Pinpoint the cell where the given text exists, returning its (x, y) midpoint coordinate. 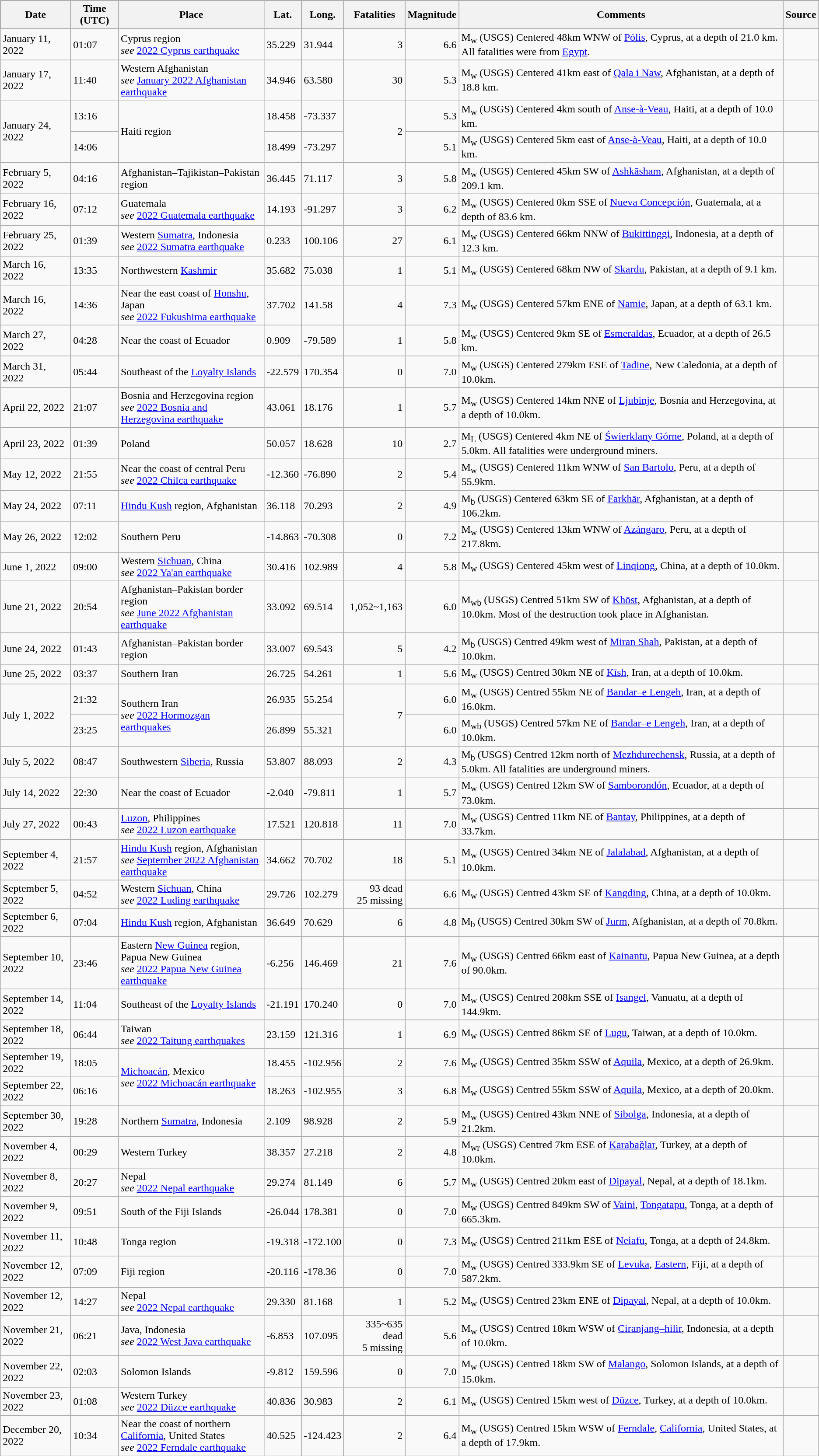
Mwr (USGS) Centred 7km ESE of Karabağlar, Turkey, at a depth of 10.0km. (621, 1152)
146.469 (323, 963)
4.2 (432, 648)
Mw (USGS) Centred 849km SW of Vaini, Tongatapu, Tonga, at a depth of 665.3km. (621, 1212)
-19.318 (283, 1242)
81.168 (323, 1302)
4.3 (432, 762)
-26.044 (283, 1212)
07:11 (94, 506)
38.357 (283, 1152)
November 22, 2022 (36, 1372)
00:29 (94, 1152)
Mw (USGS) Centred 86km SE of Lugu, Taiwan, at a depth of 10.0km. (621, 1034)
6.4 (432, 1436)
South of the Fiji Islands (191, 1212)
00:43 (94, 824)
March 27, 2022 (36, 340)
11:40 (94, 80)
10:34 (94, 1436)
71.117 (323, 178)
November 9, 2022 (36, 1212)
12:02 (94, 537)
21:57 (94, 860)
May 24, 2022 (36, 506)
14:27 (94, 1302)
102.989 (323, 567)
69.543 (323, 648)
Place (191, 15)
Mw (USGS) Centered 57km ENE of Namie, Japan, at a depth of 63.1 km. (621, 305)
36.118 (283, 506)
07:09 (94, 1272)
4.9 (432, 506)
September 19, 2022 (36, 1063)
September 4, 2022 (36, 860)
55.254 (323, 699)
-21.191 (283, 1004)
06:44 (94, 1034)
335~635 dead5 missing (374, 1336)
-73.297 (323, 147)
0.233 (283, 241)
Date (36, 15)
06:16 (94, 1091)
6.2 (432, 209)
21 (374, 963)
43.061 (283, 408)
Afghanistan–Pakistan border regionsee June 2022 Afghanistan earthquake (191, 607)
September 18, 2022 (36, 1034)
Michoacán, Mexicosee 2022 Michoacán earthquake (191, 1077)
January 17, 2022 (36, 80)
-20.116 (283, 1272)
55.321 (323, 730)
22:30 (94, 793)
Mw (USGS) Centred 11km NE of Bantay, Philippines, at a depth of 33.7km. (621, 824)
January 11, 2022 (36, 45)
102.279 (323, 894)
20:27 (94, 1182)
03:37 (94, 674)
April 23, 2022 (36, 443)
Fatalities (374, 15)
Mb (USGS) Centered 63km SE of Farkhār, Afghanistan, at a depth of 106.2km. (621, 506)
Mw (USGS) Centred 66km east of Kainantu, Papua New Guinea, at a depth of 90.0km. (621, 963)
February 25, 2022 (36, 241)
Mw (USGS) Centered 68km NW of Skardu, Pakistan, at a depth of 9.1 km. (621, 270)
10 (374, 443)
19:28 (94, 1121)
November 8, 2022 (36, 1182)
Afghanistan–Pakistan border region (191, 648)
06:21 (94, 1336)
-6.853 (283, 1336)
18.263 (283, 1091)
05:44 (94, 372)
04:16 (94, 178)
September 10, 2022 (36, 963)
Eastern New Guinea region, Papua New Guineasee 2022 Papua New Guinea earthquake (191, 963)
98.928 (323, 1121)
Afghanistan–Tajikistan–Pakistan region (191, 178)
November 23, 2022 (36, 1401)
18 (374, 860)
21:07 (94, 408)
July 5, 2022 (36, 762)
7.2 (432, 537)
33.092 (283, 607)
-172.100 (323, 1242)
18.499 (283, 147)
September 22, 2022 (36, 1091)
September 6, 2022 (36, 923)
23:46 (94, 963)
Source (801, 15)
Time (UTC) (94, 15)
170.354 (323, 372)
Mw (USGS) Centered 0km SSE of Nueva Concepción, Guatemala, at a depth of 83.6 km. (621, 209)
Southern Iran (191, 674)
Mw (USGS) Centred 23km ENE of Dipayal, Nepal, at a depth of 10.0km. (621, 1302)
27 (374, 241)
ML (USGS) Centered 4km NE of Świerklany Górne, Poland, at a depth of 5.0km. All fatalities were underground miners. (621, 443)
100.106 (323, 241)
September 14, 2022 (36, 1004)
-2.040 (283, 793)
Mw (USGS) Centered 41km east of Qala i Naw, Afghanistan, at a depth of 18.8 km. (621, 80)
75.038 (323, 270)
Mw (USGS) Centred 34km NE of Jalalabad, Afghanistan, at a depth of 10.0km. (621, 860)
Mw (USGS) Centred 55km SSW of Aquila, Mexico, at a depth of 20.0km. (621, 1091)
Mw (USGS) Centered 66km NNW of Bukittinggi, Indonesia, at a depth of 12.3 km. (621, 241)
30.983 (323, 1401)
Solomon Islands (191, 1372)
26.899 (283, 730)
170.240 (323, 1004)
July 14, 2022 (36, 793)
Fiji region (191, 1272)
01:08 (94, 1401)
April 22, 2022 (36, 408)
70.629 (323, 923)
11:04 (94, 1004)
November 4, 2022 (36, 1152)
Mw (USGS) Centered 45km SW of Ashkāsham, Afghanistan, at a depth of 209.1 km. (621, 178)
Southwestern Siberia, Russia (191, 762)
Mw (USGS) Centred 55km NE of Bandar–e Lengeh, Iran, at a depth of 16.0km. (621, 699)
30 (374, 80)
11 (374, 824)
Mw (USGS) Centered 9km SE of Esmeraldas, Ecuador, at a depth of 26.5 km. (621, 340)
-73.337 (323, 115)
14.193 (283, 209)
27.218 (323, 1152)
Mw (USGS) Centered 45km west of Linqiong, China, at a depth of 10.0km. (621, 567)
Mw (USGS) Centred 30km NE of Kīsh, Iran, at a depth of 10.0km. (621, 674)
-79.589 (323, 340)
09:51 (94, 1212)
June 21, 2022 (36, 607)
Mw (USGS) Centred 43km SE of Kangding, China, at a depth of 10.0km. (621, 894)
10:48 (94, 1242)
November 21, 2022 (36, 1336)
Mw (USGS) Centered 13km WNW of Azángaro, Peru, at a depth of 217.8km. (621, 537)
Long. (323, 15)
01:43 (94, 648)
November 11, 2022 (36, 1242)
-124.423 (323, 1436)
-9.812 (283, 1372)
141.58 (323, 305)
17.521 (283, 824)
-12.360 (283, 474)
18.455 (283, 1063)
70.702 (323, 860)
70.293 (323, 506)
02:03 (94, 1372)
178.381 (323, 1212)
Mw (USGS) Centred 35km SSW of Aquila, Mexico, at a depth of 26.9km. (621, 1063)
-178.36 (323, 1272)
36.445 (283, 178)
Luzon, Philippinessee 2022 Luzon earthquake (191, 824)
Western Turkeysee 2022 Düzce earthquake (191, 1401)
29.726 (283, 894)
7 (374, 715)
5.2 (432, 1302)
26.725 (283, 674)
07:04 (94, 923)
34.662 (283, 860)
18.458 (283, 115)
-79.811 (323, 793)
Hindu Kush region, Afghanistansee September 2022 Afghanistan earthquake (191, 860)
34.946 (283, 80)
Tonga region (191, 1242)
Southern Peru (191, 537)
93 dead25 missing (374, 894)
50.057 (283, 443)
Mwb (USGS) Centred 57km NE of Bandar–e Lengeh, Iran, at a depth of 10.0km. (621, 730)
Mw (USGS) Centred 211km ESE of Neiafu, Tonga, at a depth of 24.8km. (621, 1242)
08:47 (94, 762)
-76.890 (323, 474)
-102.956 (323, 1063)
Western Afghanistansee January 2022 Afghanistan earthquake (191, 80)
121.316 (323, 1034)
Poland (191, 443)
-70.308 (323, 537)
Mb (USGS) Centred 30km SW of Jurm, Afghanistan, at a depth of 70.8km. (621, 923)
Mw (USGS) Centered 4km south of Anse-à-Veau, Haiti, at a depth of 10.0 km. (621, 115)
Western Turkey (191, 1152)
-102.955 (323, 1091)
Mw (USGS) Centred 20km east of Dipayal, Nepal, at a depth of 18.1km. (621, 1182)
Guatemalasee 2022 Guatemala earthquake (191, 209)
Mw (USGS) Centred 18km WSW of Ciranjang–hilir, Indonesia, at a depth of 10.0km. (621, 1336)
December 20, 2022 (36, 1436)
Comments (621, 15)
120.818 (323, 824)
18.176 (323, 408)
23:25 (94, 730)
Mw (USGS) Centered 14km NNE of Ljubinje, Bosnia and Herzegovina, at a depth of 10.0km. (621, 408)
13:16 (94, 115)
54.261 (323, 674)
Near the coast of northern California, United Statessee 2022 Ferndale earthquake (191, 1436)
September 30, 2022 (36, 1121)
5.9 (432, 1121)
29.330 (283, 1302)
February 5, 2022 (36, 178)
37.702 (283, 305)
04:28 (94, 340)
September 5, 2022 (36, 894)
Northern Sumatra, Indonesia (191, 1121)
40.836 (283, 1401)
81.149 (323, 1182)
5.4 (432, 474)
04:52 (94, 894)
March 31, 2022 (36, 372)
Mw (USGS) Centered 5km east of Anse-à-Veau, Haiti, at a depth of 10.0 km. (621, 147)
-6.256 (283, 963)
53.807 (283, 762)
88.093 (323, 762)
14:36 (94, 305)
0.909 (283, 340)
May 12, 2022 (36, 474)
Western Sichuan, Chinasee 2022 Luding earthquake (191, 894)
January 24, 2022 (36, 131)
Haiti region (191, 131)
14:06 (94, 147)
01:07 (94, 45)
Mw (USGS) Centred 15km west of Düzce, Turkey, at a depth of 10.0km. (621, 1401)
Taiwansee 2022 Taitung earthquakes (191, 1034)
Western Sichuan, Chinasee 2022 Ya'an earthquake (191, 567)
35.682 (283, 270)
18.628 (323, 443)
May 26, 2022 (36, 537)
-91.297 (323, 209)
Mb (USGS) Centred 49km west of Miran Shah, Pakistan, at a depth of 10.0km. (621, 648)
107.095 (323, 1336)
159.596 (323, 1372)
18:05 (94, 1063)
1,052~1,163 (374, 607)
Mw (USGS) Centered 48km WNW of Pólis, Cyprus, at a depth of 21.0 km. All fatalities were from Egypt. (621, 45)
-14.863 (283, 537)
Mb (USGS) Centred 12km north of Mezhdurechensk, Russia, at a depth of 5.0km. All fatalities are underground miners. (621, 762)
Mw (USGS) Centred 333.9km SE of Levuka, Eastern, Fiji, at a depth of 587.2km. (621, 1272)
Mw (USGS) Centred 18km SW of Malango, Solomon Islands, at a depth of 15.0km. (621, 1372)
40.525 (283, 1436)
6.8 (432, 1091)
69.514 (323, 607)
5 (374, 648)
2.7 (432, 443)
-22.579 (283, 372)
2.109 (283, 1121)
29.274 (283, 1182)
June 1, 2022 (36, 567)
Western Sumatra, Indonesiasee 2022 Sumatra earthquake (191, 241)
Cyprus regionsee 2022 Cyprus earthquake (191, 45)
Mw (USGS) Centred 43km NNE of Sibolga, Indonesia, at a depth of 21.2km. (621, 1121)
Near the east coast of Honshu, Japansee 2022 Fukushima earthquake (191, 305)
09:00 (94, 567)
21:55 (94, 474)
Mwb (USGS) Centred 51km SW of Khōst, Afghanistan, at a depth of 10.0km. Most of the destruction took place in Afghanistan. (621, 607)
07:12 (94, 209)
30.416 (283, 567)
35.229 (283, 45)
6.9 (432, 1034)
63.580 (323, 80)
31.944 (323, 45)
Java, Indonesiasee 2022 West Java earthquake (191, 1336)
23.159 (283, 1034)
33.007 (283, 648)
20:54 (94, 607)
Near the coast of central Perusee 2022 Chilca earthquake (191, 474)
June 24, 2022 (36, 648)
Mw (USGS) Centered 11km WNW of San Bartolo, Peru, at a depth of 55.9km. (621, 474)
Bosnia and Herzegovina regionsee 2022 Bosnia and Herzegovina earthquake (191, 408)
February 16, 2022 (36, 209)
Mw (USGS) Centred 208km SSE of Isangel, Vanuatu, at a depth of 144.9km. (621, 1004)
Lat. (283, 15)
Mw (USGS) Centred 15km WSW of Ferndale, California, United States, at a depth of 17.9km. (621, 1436)
Mw (USGS) Centred 12km SW of Samborondón, Ecuador, at a depth of 73.0km. (621, 793)
Mw (USGS) Centered 279km ESE of Tadine, New Caledonia, at a depth of 10.0km. (621, 372)
Southern Iransee 2022 Hormozgan earthquakes (191, 715)
26.935 (283, 699)
July 1, 2022 (36, 715)
36.649 (283, 923)
21:32 (94, 699)
June 25, 2022 (36, 674)
13:35 (94, 270)
Northwestern Kashmir (191, 270)
July 27, 2022 (36, 824)
Magnitude (432, 15)
